Identify which cell holds the provided text, then report its (X, Y) central coordinate. 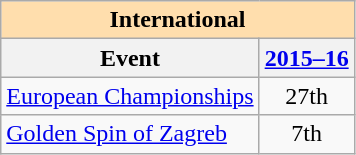
27th (306, 96)
7th (306, 134)
Event (130, 58)
2015–16 (306, 58)
European Championships (130, 96)
International (178, 20)
Golden Spin of Zagreb (130, 134)
